Capture the cell that displays the provided text and extract its (x, y) central coordinate. 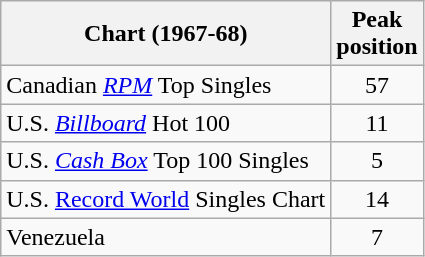
57 (377, 85)
14 (377, 199)
U.S. Billboard Hot 100 (166, 123)
Canadian RPM Top Singles (166, 85)
7 (377, 237)
5 (377, 161)
Peakposition (377, 34)
U.S. Record World Singles Chart (166, 199)
Venezuela (166, 237)
11 (377, 123)
Chart (1967-68) (166, 34)
U.S. Cash Box Top 100 Singles (166, 161)
